Extract the (X, Y) coordinate from the center of the cell holding the provided text.  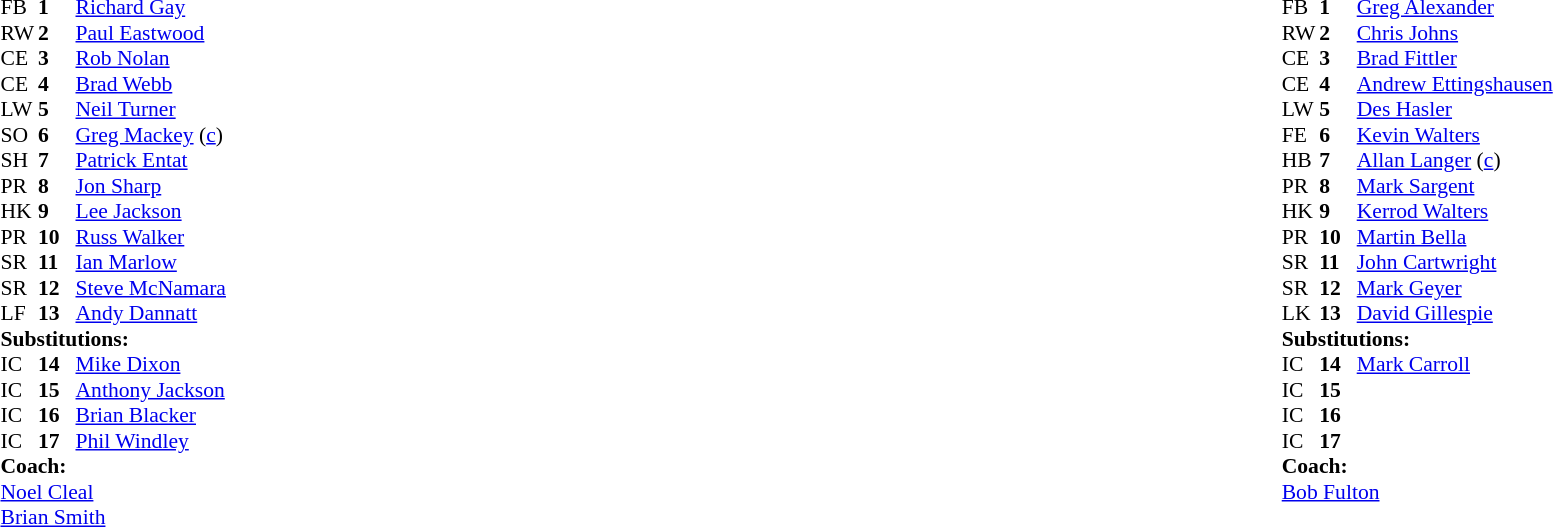
Des Hasler (1455, 109)
Rob Nolan (151, 59)
LF (19, 313)
Kerrod Walters (1455, 211)
Chris Johns (1455, 33)
Jon Sharp (151, 186)
Ian Marlow (151, 263)
Steve McNamara (151, 288)
FE (1301, 135)
Brad Webb (151, 84)
Russ Walker (151, 237)
John Cartwright (1455, 263)
Brad Fittler (1455, 59)
Bob Fulton (1418, 492)
HB (1301, 161)
Mike Dixon (151, 365)
Allan Langer (c) (1455, 161)
Lee Jackson (151, 211)
Martin Bella (1455, 237)
Greg Mackey (c) (151, 135)
Phil Windley (151, 441)
SO (19, 135)
Anthony Jackson (151, 390)
Andrew Ettingshausen (1455, 84)
Mark Sargent (1455, 186)
Neil Turner (151, 109)
Mark Geyer (1455, 288)
Brian Blacker (151, 415)
LK (1301, 313)
SH (19, 161)
Kevin Walters (1455, 135)
Paul Eastwood (151, 33)
Andy Dannatt (151, 313)
David Gillespie (1455, 313)
Mark Carroll (1455, 365)
Patrick Entat (151, 161)
